Detect which cell encompasses the target text, then output its (x, y) center coordinate. 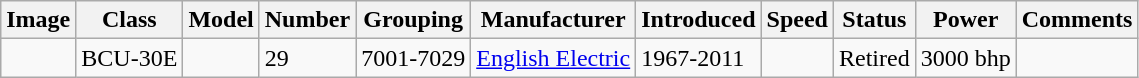
3000 bhp (966, 58)
Model (221, 20)
Grouping (414, 20)
Status (874, 20)
Image (38, 20)
Power (966, 20)
Speed (797, 20)
7001-7029 (414, 58)
Comments (1077, 20)
Number (307, 20)
English Electric (554, 58)
1967-2011 (698, 58)
29 (307, 58)
Class (130, 20)
BCU-30E (130, 58)
Introduced (698, 20)
Retired (874, 58)
Manufacturer (554, 20)
